Scan for the cell matching the given text and deliver its (X, Y) coordinate at center. 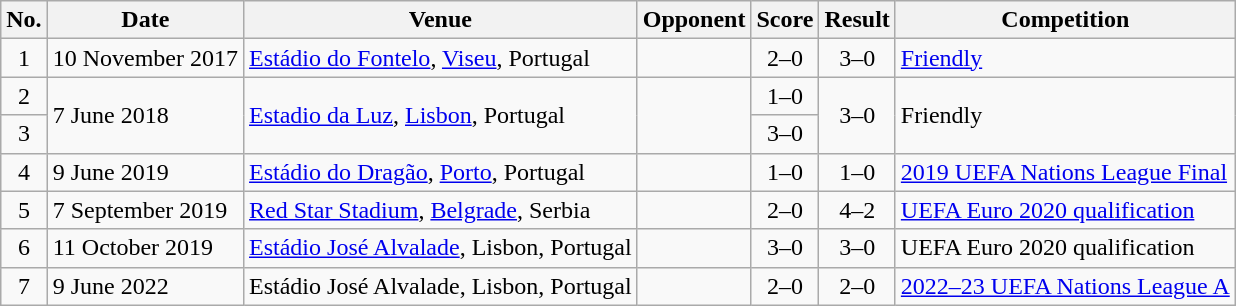
Venue (441, 20)
2019 UEFA Nations League Final (1065, 172)
Opponent (694, 20)
No. (24, 20)
9 June 2019 (145, 172)
Score (785, 20)
4 (24, 172)
5 (24, 210)
Estádio do Dragão, Porto, Portugal (441, 172)
Estádio do Fontelo, Viseu, Portugal (441, 58)
11 October 2019 (145, 248)
4–2 (857, 210)
9 June 2022 (145, 286)
2 (24, 96)
Red Star Stadium, Belgrade, Serbia (441, 210)
7 (24, 286)
7 September 2019 (145, 210)
3 (24, 134)
Competition (1065, 20)
Date (145, 20)
10 November 2017 (145, 58)
6 (24, 248)
Estadio da Luz, Lisbon, Portugal (441, 115)
2022–23 UEFA Nations League A (1065, 286)
1 (24, 58)
Result (857, 20)
7 June 2018 (145, 115)
